Output the [x, y] coordinate of the center of the cell containing the given text.  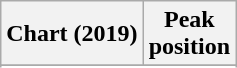
Peakposition [189, 34]
Chart (2019) [72, 34]
